Pinpoint the cell where the given text exists, returning its (x, y) midpoint coordinate. 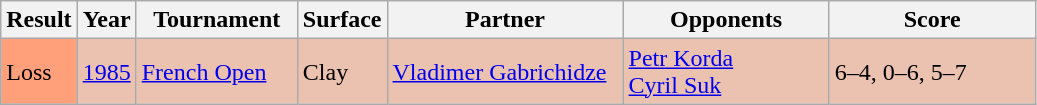
Score (932, 20)
Clay (342, 72)
1985 (106, 72)
Partner (505, 20)
Opponents (726, 20)
French Open (216, 72)
Result (39, 20)
Loss (39, 72)
Year (106, 20)
Tournament (216, 20)
6–4, 0–6, 5–7 (932, 72)
Surface (342, 20)
Petr Korda Cyril Suk (726, 72)
Vladimer Gabrichidze (505, 72)
